Locate the cell with the specified text and output its [X, Y] center coordinate. 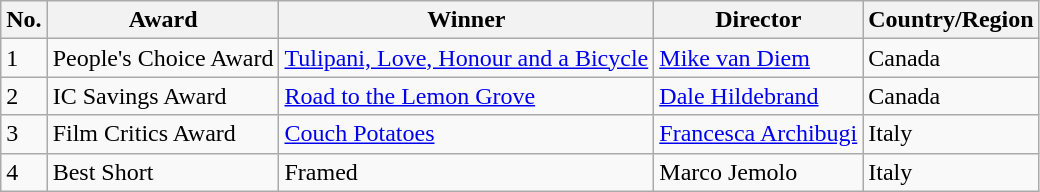
Tulipani, Love, Honour and a Bicycle [466, 58]
Marco Jemolo [758, 172]
Dale Hildebrand [758, 96]
No. [24, 20]
Film Critics Award [163, 134]
IC Savings Award [163, 96]
Mike van Diem [758, 58]
Award [163, 20]
4 [24, 172]
Winner [466, 20]
Francesca Archibugi [758, 134]
2 [24, 96]
People's Choice Award [163, 58]
Couch Potatoes [466, 134]
Country/Region [951, 20]
Best Short [163, 172]
Road to the Lemon Grove [466, 96]
3 [24, 134]
1 [24, 58]
Director [758, 20]
Framed [466, 172]
